From the cell containing the given text, extract its center point as [x, y] coordinate. 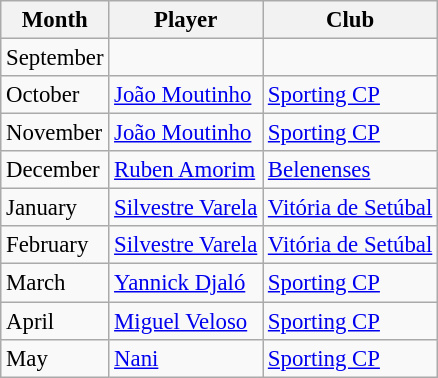
Nani [186, 358]
Belenenses [350, 170]
November [55, 133]
September [55, 58]
Yannick Djaló [186, 283]
Miguel Veloso [186, 321]
Player [186, 20]
January [55, 208]
May [55, 358]
Month [55, 20]
March [55, 283]
October [55, 95]
Ruben Amorim [186, 170]
April [55, 321]
February [55, 245]
December [55, 170]
Club [350, 20]
